For the text-containing cell, return its midpoint in [x, y] coordinate format. 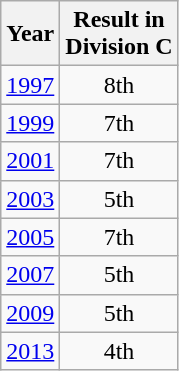
2013 [30, 351]
2003 [30, 199]
2009 [30, 313]
2005 [30, 237]
1997 [30, 85]
8th [119, 85]
1999 [30, 123]
2007 [30, 275]
Year [30, 34]
Result inDivision C [119, 34]
4th [119, 351]
2001 [30, 161]
